Pinpoint the cell where the given text exists, returning its [X, Y] midpoint coordinate. 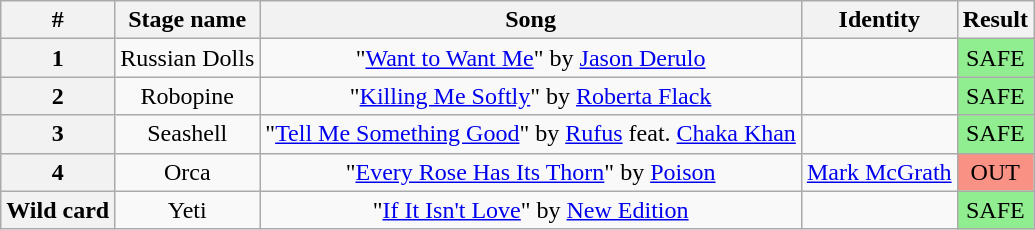
Stage name [188, 20]
"If It Isn't Love" by New Edition [531, 210]
Result [995, 20]
1 [58, 58]
Russian Dolls [188, 58]
"Want to Want Me" by Jason Derulo [531, 58]
Robopine [188, 96]
Yeti [188, 210]
Seashell [188, 134]
"Every Rose Has Its Thorn" by Poison [531, 172]
3 [58, 134]
Song [531, 20]
OUT [995, 172]
4 [58, 172]
"Tell Me Something Good" by Rufus feat. Chaka Khan [531, 134]
2 [58, 96]
Orca [188, 172]
Identity [879, 20]
Mark McGrath [879, 172]
# [58, 20]
Wild card [58, 210]
"Killing Me Softly" by Roberta Flack [531, 96]
